Extract the (x, y) coordinate from the center of the cell holding the provided text.  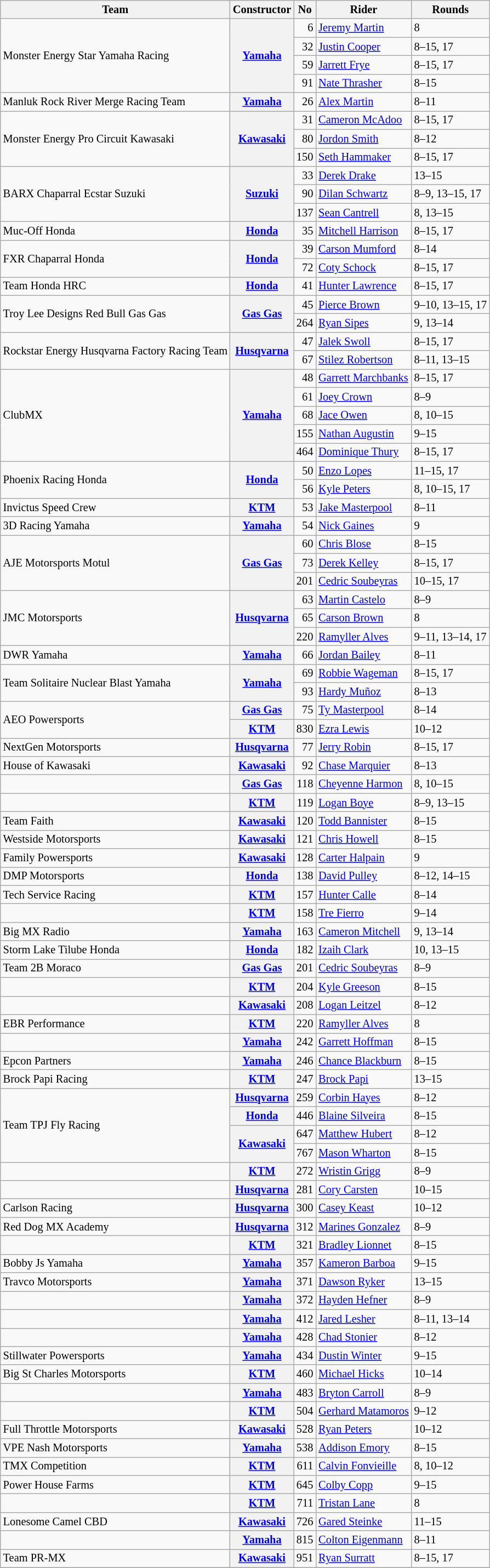
Monster Energy Pro Circuit Kawasaki (115, 138)
Team Faith (115, 821)
528 (305, 1429)
Dustin Winter (363, 1355)
3D Racing Yamaha (115, 526)
80 (305, 139)
242 (305, 1042)
611 (305, 1466)
Alex Martin (363, 102)
35 (305, 231)
TMX Competition (115, 1466)
48 (305, 378)
10–15, 17 (451, 581)
483 (305, 1393)
8–11, 13–14 (451, 1319)
Dominique Thury (363, 452)
56 (305, 489)
FXR Chaparral Honda (115, 259)
Todd Bannister (363, 821)
8–9, 13–15, 17 (451, 194)
Cameron Mitchell (363, 931)
Full Throttle Motorsports (115, 1429)
Carson Brown (363, 618)
Marines Gonzalez (363, 1227)
Storm Lake Tilube Honda (115, 950)
157 (305, 895)
460 (305, 1374)
39 (305, 249)
Hardy Muñoz (363, 692)
10–15 (451, 1189)
Gerhard Matamoros (363, 1411)
504 (305, 1411)
Chris Howell (363, 839)
711 (305, 1503)
Ryan Surratt (363, 1558)
Team 2B Moraco (115, 968)
Bryton Carroll (363, 1393)
Hunter Lawrence (363, 286)
Corbin Hayes (363, 1097)
8, 10–15, 17 (451, 489)
61 (305, 397)
9–10, 13–15, 17 (451, 305)
Stilez Robertson (363, 360)
Bobby Js Yamaha (115, 1263)
Team TPJ Fly Racing (115, 1125)
264 (305, 323)
Bradley Lionnet (363, 1245)
9–11, 13–14, 17 (451, 637)
45 (305, 305)
Pierce Brown (363, 305)
Garrett Hoffman (363, 1042)
No (305, 9)
247 (305, 1079)
Carlson Racing (115, 1208)
David Pulley (363, 876)
150 (305, 157)
Jordan Bailey (363, 655)
House of Kawasaki (115, 765)
Chad Stonier (363, 1337)
Chris Blose (363, 544)
647 (305, 1134)
Casey Keast (363, 1208)
Invictus Speed Crew (115, 507)
428 (305, 1337)
538 (305, 1448)
726 (305, 1521)
JMC Motorsports (115, 618)
163 (305, 931)
Nathan Augustin (363, 433)
32 (305, 47)
Garrett Marchbanks (363, 378)
VPE Nash Motorsports (115, 1448)
Team (115, 9)
Blaine Silveira (363, 1116)
8–9, 13–15 (451, 803)
Lonesome Camel CBD (115, 1521)
31 (305, 120)
Jake Masterpool (363, 507)
AJE Motorsports Motul (115, 562)
8, 10–12 (451, 1466)
645 (305, 1485)
Hayden Hefner (363, 1300)
Rider (363, 9)
Michael Hicks (363, 1374)
Ezra Lewis (363, 729)
41 (305, 286)
Stillwater Powersports (115, 1355)
Tech Service Racing (115, 895)
Jeremy Martin (363, 28)
75 (305, 710)
11–15 (451, 1521)
204 (305, 987)
Tristan Lane (363, 1503)
Hunter Calle (363, 895)
Jerry Robin (363, 747)
DWR Yamaha (115, 655)
66 (305, 655)
67 (305, 360)
312 (305, 1227)
9–14 (451, 913)
Derek Kelley (363, 563)
Carson Mumford (363, 249)
120 (305, 821)
69 (305, 673)
EBR Performance (115, 1023)
Tre Fierro (363, 913)
155 (305, 433)
Manluk Rock River Merge Racing Team (115, 102)
8–11, 13–15 (451, 360)
Dawson Ryker (363, 1282)
Ty Masterpool (363, 710)
119 (305, 803)
6 (305, 28)
26 (305, 102)
Family Powersports (115, 858)
Jared Lesher (363, 1319)
Team PR-MX (115, 1558)
Jordon Smith (363, 139)
Kyle Greeson (363, 987)
73 (305, 563)
63 (305, 599)
65 (305, 618)
Jace Owen (363, 415)
767 (305, 1153)
Team Solitaire Nuclear Blast Yamaha (115, 683)
412 (305, 1319)
281 (305, 1189)
Kyle Peters (363, 489)
Jarrett Frye (363, 65)
Big MX Radio (115, 931)
Robbie Wageman (363, 673)
Nick Gaines (363, 526)
10–14 (451, 1374)
9–12 (451, 1411)
Enzo Lopes (363, 471)
Martin Castelo (363, 599)
Carter Halpain (363, 858)
50 (305, 471)
Cameron McAdoo (363, 120)
Mason Wharton (363, 1153)
Chase Marquier (363, 765)
Travco Motorsports (115, 1282)
59 (305, 65)
Wristin Grigg (363, 1171)
54 (305, 526)
Ryan Peters (363, 1429)
90 (305, 194)
Red Dog MX Academy (115, 1227)
Colby Copp (363, 1485)
128 (305, 858)
138 (305, 876)
371 (305, 1282)
53 (305, 507)
Sean Cantrell (363, 213)
158 (305, 913)
Power House Farms (115, 1485)
Nate Thrasher (363, 83)
33 (305, 175)
72 (305, 268)
Troy Lee Designs Red Bull Gas Gas (115, 313)
Brock Papi (363, 1079)
182 (305, 950)
259 (305, 1097)
321 (305, 1245)
91 (305, 83)
Constructor (262, 9)
DMP Motorsports (115, 876)
Calvin Fonvieille (363, 1466)
Izaih Clark (363, 950)
ClubMX (115, 415)
121 (305, 839)
60 (305, 544)
AEO Powersports (115, 719)
Monster Energy Star Yamaha Racing (115, 56)
Jalek Swoll (363, 341)
77 (305, 747)
Gared Steinke (363, 1521)
Big St Charles Motorsports (115, 1374)
Epcon Partners (115, 1061)
Westside Motorsports (115, 839)
372 (305, 1300)
830 (305, 729)
Rockstar Energy Husqvarna Factory Racing Team (115, 351)
11–15, 17 (451, 471)
815 (305, 1540)
Logan Leitzel (363, 1005)
137 (305, 213)
92 (305, 765)
Brock Papi Racing (115, 1079)
68 (305, 415)
Mitchell Harrison (363, 231)
434 (305, 1355)
208 (305, 1005)
Addison Emory (363, 1448)
Colton Eigenmann (363, 1540)
446 (305, 1116)
Chance Blackburn (363, 1061)
47 (305, 341)
Justin Cooper (363, 47)
Kameron Barboa (363, 1263)
Rounds (451, 9)
118 (305, 784)
Cheyenne Harmon (363, 784)
357 (305, 1263)
464 (305, 452)
272 (305, 1171)
NextGen Motorsports (115, 747)
Suzuki (262, 194)
Joey Crown (363, 397)
Coty Schock (363, 268)
300 (305, 1208)
Dilan Schwartz (363, 194)
246 (305, 1061)
Derek Drake (363, 175)
BARX Chaparral Ecstar Suzuki (115, 194)
Matthew Hubert (363, 1134)
10, 13–15 (451, 950)
Ryan Sipes (363, 323)
Seth Hammaker (363, 157)
93 (305, 692)
Cory Carsten (363, 1189)
951 (305, 1558)
Team Honda HRC (115, 286)
Logan Boye (363, 803)
Phoenix Racing Honda (115, 480)
8–12, 14–15 (451, 876)
8, 13–15 (451, 213)
Muc-Off Honda (115, 231)
